Locate the cell with the specified text and output its [x, y] center coordinate. 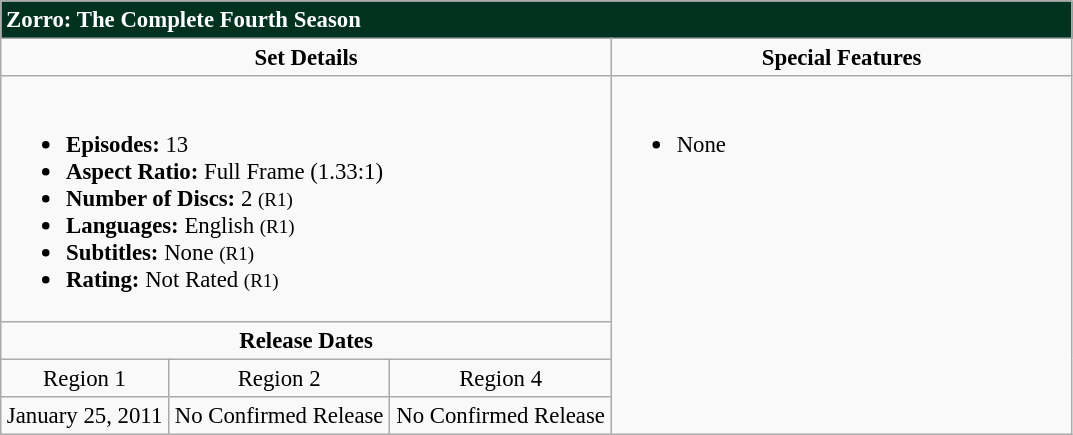
Region 2 [278, 378]
Set Details [306, 58]
Region 1 [85, 378]
Release Dates [306, 340]
Region 4 [501, 378]
None [842, 255]
Episodes: 13Aspect Ratio: Full Frame (1.33:1)Number of Discs: 2 (R1)Languages: English (R1)Subtitles: None (R1)Rating: Not Rated (R1) [306, 198]
Special Features [842, 58]
Zorro: The Complete Fourth Season [536, 20]
January 25, 2011 [85, 415]
